Provide the (X, Y) coordinate of the cell's center where the given text is located.  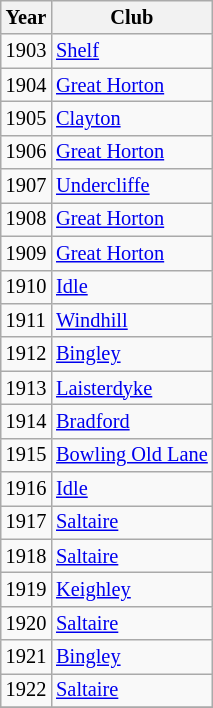
1909 (26, 253)
Keighley (132, 589)
1912 (26, 354)
1906 (26, 152)
1904 (26, 85)
Club (132, 17)
Windhill (132, 320)
1917 (26, 522)
Year (26, 17)
Shelf (132, 51)
1913 (26, 388)
Clayton (132, 118)
1908 (26, 219)
1911 (26, 320)
1918 (26, 556)
Bowling Old Lane (132, 455)
1905 (26, 118)
1916 (26, 489)
1915 (26, 455)
1903 (26, 51)
1910 (26, 287)
1914 (26, 421)
Undercliffe (132, 186)
1907 (26, 186)
1920 (26, 623)
Laisterdyke (132, 388)
1919 (26, 589)
1921 (26, 657)
1922 (26, 690)
Bradford (132, 421)
